Pinpoint the cell where the given text exists, returning its [X, Y] midpoint coordinate. 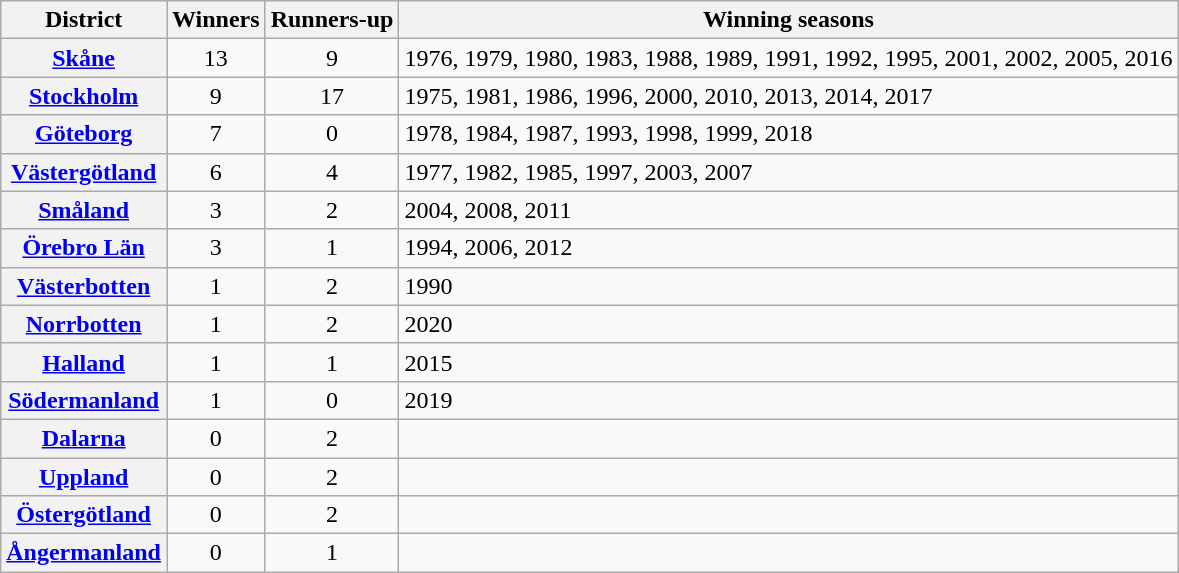
Halland [84, 362]
Stockholm [84, 96]
Göteborg [84, 134]
1977, 1982, 1985, 1997, 2003, 2007 [788, 172]
4 [332, 172]
Winning seasons [788, 20]
Winners [216, 20]
District [84, 20]
7 [216, 134]
2015 [788, 362]
Ångermanland [84, 553]
13 [216, 58]
Västergötland [84, 172]
Småland [84, 210]
Örebro Län [84, 248]
2019 [788, 400]
1994, 2006, 2012 [788, 248]
Norrbotten [84, 324]
Uppland [84, 477]
Södermanland [84, 400]
1976, 1979, 1980, 1983, 1988, 1989, 1991, 1992, 1995, 2001, 2002, 2005, 2016 [788, 58]
17 [332, 96]
1975, 1981, 1986, 1996, 2000, 2010, 2013, 2014, 2017 [788, 96]
Östergötland [84, 515]
2004, 2008, 2011 [788, 210]
1978, 1984, 1987, 1993, 1998, 1999, 2018 [788, 134]
Runners-up [332, 20]
Västerbotten [84, 286]
6 [216, 172]
1990 [788, 286]
Dalarna [84, 438]
Skåne [84, 58]
2020 [788, 324]
